Extract the [x, y] coordinate from the center of the cell holding the provided text.  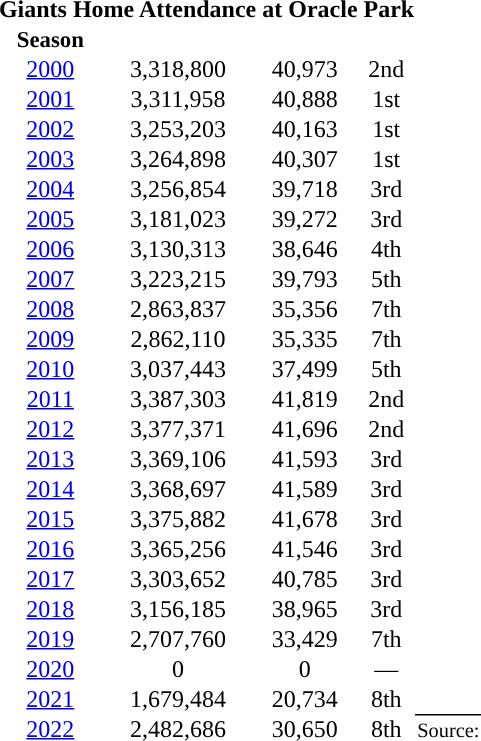
40,973 [305, 69]
3,377,371 [178, 429]
38,965 [305, 609]
3,156,185 [178, 609]
40,307 [305, 159]
41,593 [305, 459]
37,499 [305, 369]
3,311,958 [178, 99]
2,863,837 [178, 309]
39,272 [305, 219]
3,375,882 [178, 519]
4th [386, 249]
39,718 [305, 189]
20,734 [305, 699]
3,223,215 [178, 279]
3,369,106 [178, 459]
40,163 [305, 129]
38,646 [305, 249]
3,365,256 [178, 549]
2,862,110 [178, 339]
3,264,898 [178, 159]
35,335 [305, 339]
33,429 [305, 639]
3,253,203 [178, 129]
3,181,023 [178, 219]
1,679,484 [178, 699]
40,888 [305, 99]
— [386, 669]
3,037,443 [178, 369]
41,819 [305, 399]
41,589 [305, 489]
8th [386, 699]
2,707,760 [178, 639]
3,387,303 [178, 399]
35,356 [305, 309]
3,130,313 [178, 249]
40,785 [305, 579]
41,696 [305, 429]
3,318,800 [178, 69]
3,256,854 [178, 189]
39,793 [305, 279]
3,303,652 [178, 579]
3,368,697 [178, 489]
41,678 [305, 519]
41,546 [305, 549]
